From the cell containing the given text, extract its center point as [X, Y] coordinate. 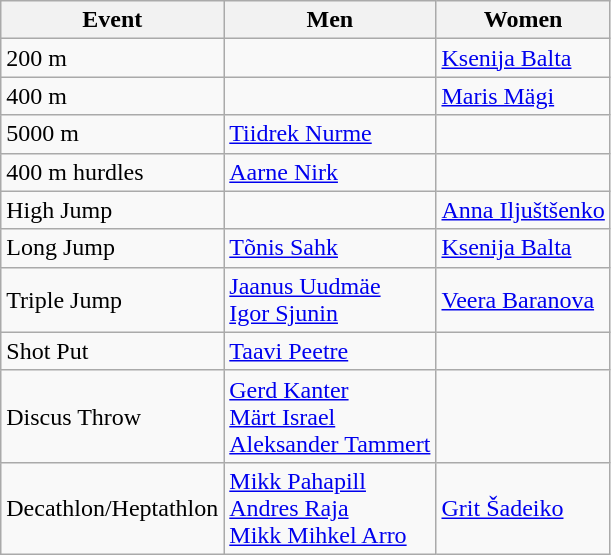
Veera Baranova [523, 300]
Men [330, 20]
Long Jump [112, 248]
Gerd Kanter Märt Israel Aleksander Tammert [330, 416]
High Jump [112, 210]
200 m [112, 58]
Discus Throw [112, 416]
Maris Mägi [523, 96]
Women [523, 20]
Aarne Nirk [330, 172]
Grit Šadeiko [523, 508]
5000 m [112, 134]
400 m [112, 96]
Taavi Peetre [330, 351]
Tiidrek Nurme [330, 134]
Mikk Pahapill Andres Raja Mikk Mihkel Arro [330, 508]
400 m hurdles [112, 172]
Triple Jump [112, 300]
Shot Put [112, 351]
Jaanus Uudmäe Igor Sjunin [330, 300]
Tõnis Sahk [330, 248]
Event [112, 20]
Decathlon/Heptathlon [112, 508]
Anna Iljuštšenko [523, 210]
